Extract the (X, Y) coordinate from the center of the cell holding the provided text.  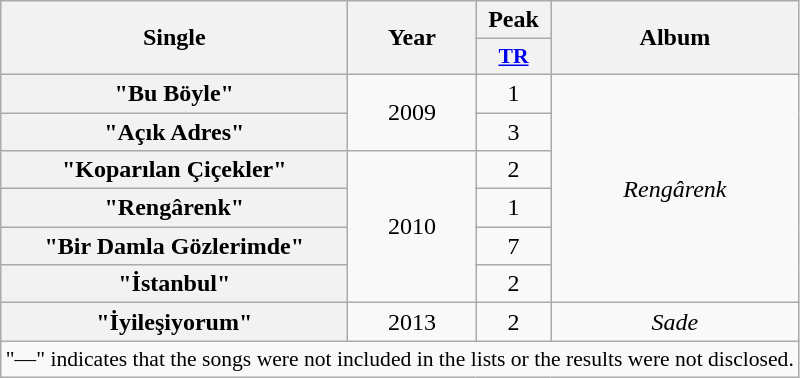
3 (514, 131)
Album (675, 38)
"Açık Adres" (174, 131)
"İyileşiyorum" (174, 322)
Year (412, 38)
2010 (412, 227)
Single (174, 38)
"Bir Damla Gözlerimde" (174, 246)
"İstanbul" (174, 284)
Rengârenk (675, 188)
2009 (412, 112)
TR (514, 57)
7 (514, 246)
Peak (514, 20)
"Rengârenk" (174, 208)
2013 (412, 322)
"Bu Böyle" (174, 93)
Sade (675, 322)
"Koparılan Çiçekler" (174, 170)
"—" indicates that the songs were not included in the lists or the results were not disclosed. (400, 359)
